Find where the given text appears and provide that cell's center as (x, y) coordinate. 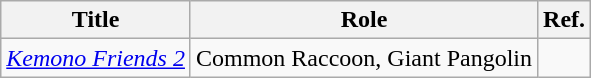
Title (96, 20)
Kemono Friends 2 (96, 58)
Ref. (564, 20)
Common Raccoon, Giant Pangolin (364, 58)
Role (364, 20)
